Determine the [X, Y] coordinate at the center of the cell enclosing the given text.  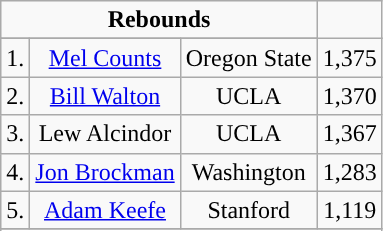
Oregon State [248, 58]
Mel Counts [105, 58]
Rebounds [159, 20]
3. [16, 134]
1,367 [350, 134]
1. [16, 58]
Adam Keefe [105, 210]
Bill Walton [105, 96]
1,283 [350, 172]
4. [16, 172]
1,370 [350, 96]
1,375 [350, 58]
Jon Brockman [105, 172]
1,119 [350, 210]
2. [16, 96]
Lew Alcindor [105, 134]
Stanford [248, 210]
5. [16, 210]
Washington [248, 172]
